Extract the (x, y) coordinate from the center of the cell holding the provided text.  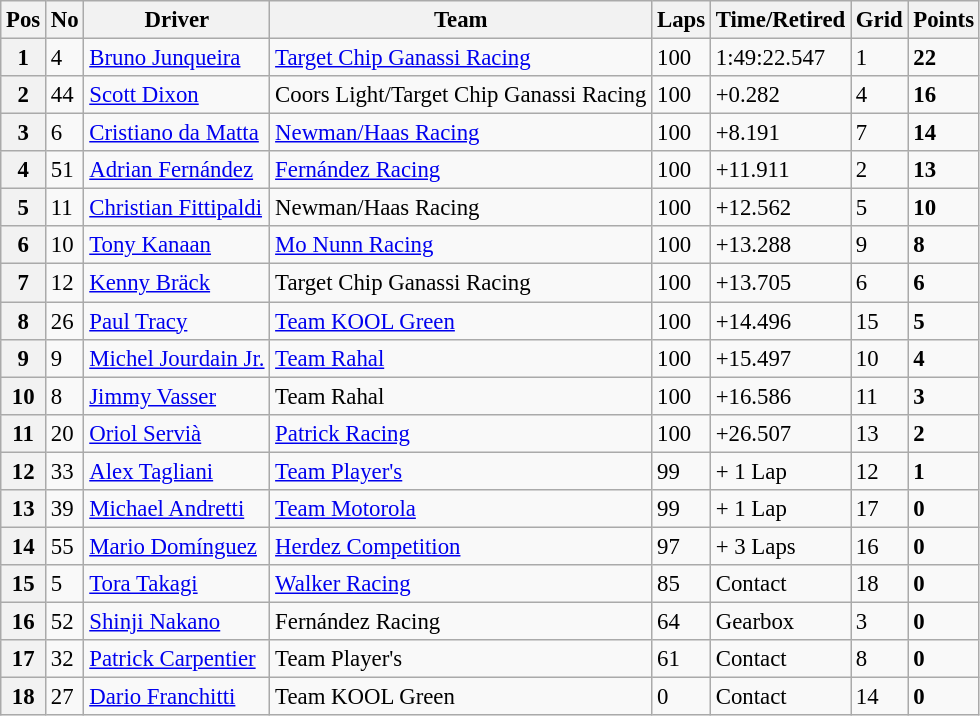
Patrick Carpentier (177, 659)
Time/Retired (780, 20)
27 (65, 697)
Points (944, 20)
Pos (24, 20)
Alex Tagliani (177, 471)
Coors Light/Target Chip Ganassi Racing (461, 95)
+13.288 (780, 245)
Team (461, 20)
+8.191 (780, 133)
Scott Dixon (177, 95)
Kenny Bräck (177, 283)
Mo Nunn Racing (461, 245)
+15.497 (780, 358)
85 (682, 584)
+0.282 (780, 95)
Christian Fittipaldi (177, 208)
+13.705 (780, 283)
Patrick Racing (461, 433)
Paul Tracy (177, 321)
Tora Takagi (177, 584)
+12.562 (780, 208)
+16.586 (780, 396)
Michael Andretti (177, 509)
Walker Racing (461, 584)
Driver (177, 20)
52 (65, 621)
1:49:22.547 (780, 58)
Oriol Servià (177, 433)
22 (944, 58)
Mario Domínguez (177, 546)
Tony Kanaan (177, 245)
Herdez Competition (461, 546)
Michel Jourdain Jr. (177, 358)
51 (65, 170)
32 (65, 659)
Gearbox (780, 621)
55 (65, 546)
Dario Franchitti (177, 697)
Team Motorola (461, 509)
20 (65, 433)
61 (682, 659)
26 (65, 321)
97 (682, 546)
+11.911 (780, 170)
Adrian Fernández (177, 170)
44 (65, 95)
Jimmy Vasser (177, 396)
Grid (880, 20)
+26.507 (780, 433)
Laps (682, 20)
Cristiano da Matta (177, 133)
33 (65, 471)
Bruno Junqueira (177, 58)
+ 3 Laps (780, 546)
Shinji Nakano (177, 621)
No (65, 20)
39 (65, 509)
+14.496 (780, 321)
64 (682, 621)
